Capture the cell that displays the provided text and extract its [X, Y] central coordinate. 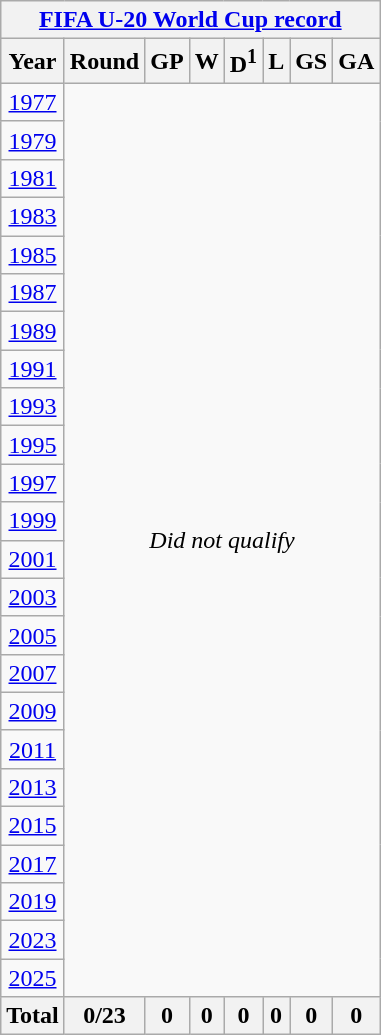
2011 [33, 749]
1987 [33, 293]
GP [167, 62]
GA [356, 62]
1981 [33, 178]
W [206, 62]
Total [33, 1016]
1977 [33, 102]
2023 [33, 940]
2009 [33, 711]
1999 [33, 521]
1979 [33, 140]
0/23 [104, 1016]
1995 [33, 445]
Round [104, 62]
1997 [33, 483]
GS [312, 62]
2015 [33, 826]
Did not qualify [222, 540]
2001 [33, 559]
Year [33, 62]
2017 [33, 864]
2013 [33, 787]
1993 [33, 407]
2005 [33, 635]
FIFA U-20 World Cup record [190, 20]
2007 [33, 673]
2025 [33, 978]
1991 [33, 369]
1983 [33, 217]
2003 [33, 597]
1985 [33, 255]
L [276, 62]
D1 [243, 62]
1989 [33, 331]
2019 [33, 902]
